Find where the given text appears and provide that cell's center as (x, y) coordinate. 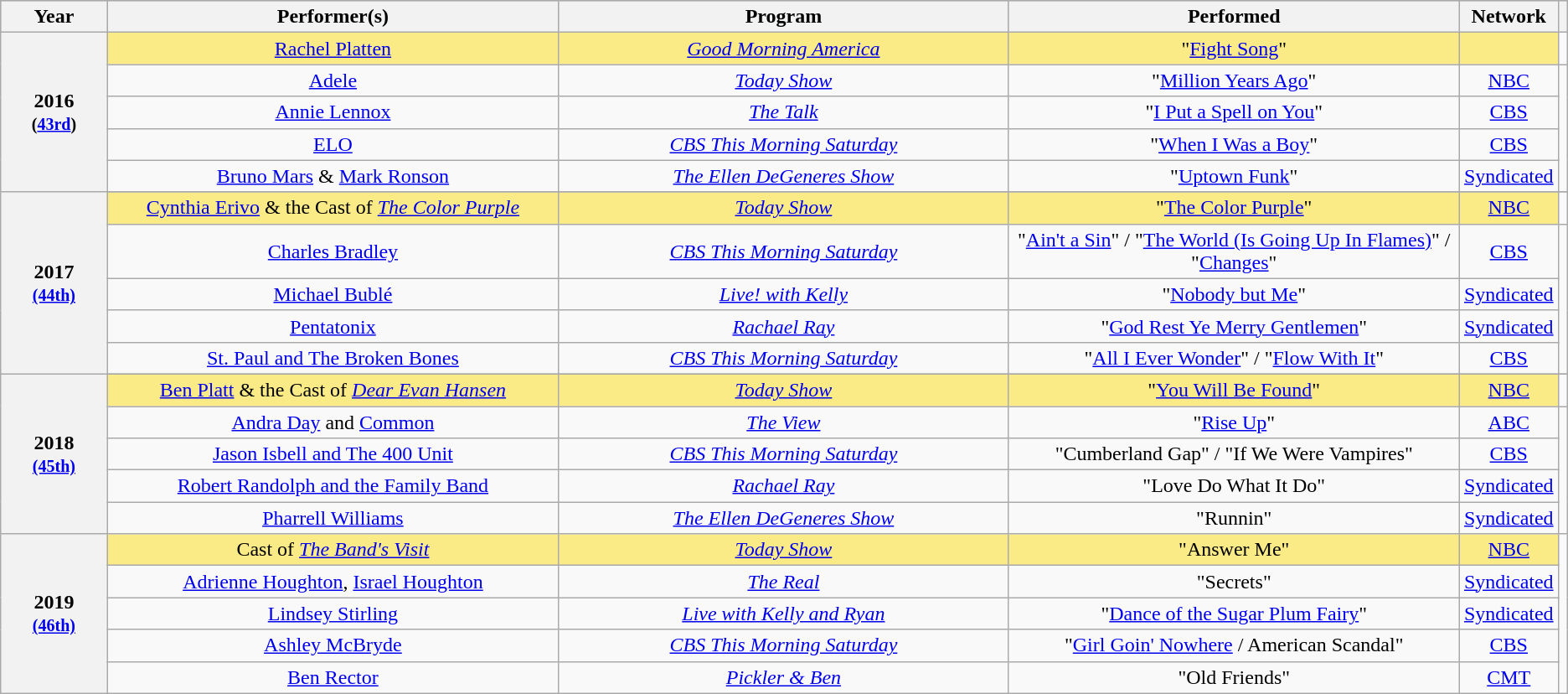
"Dance of the Sugar Plum Fairy" (1234, 614)
Program (784, 17)
Charles Bradley (333, 251)
The Talk (784, 112)
St. Paul and The Broken Bones (333, 358)
Jason Isbell and The 400 Unit (333, 454)
"Runnin" (1234, 518)
"Secrets" (1234, 582)
Adrienne Houghton, Israel Houghton (333, 582)
CMT (1509, 677)
Rachel Platten (333, 49)
"Answer Me" (1234, 550)
ELO (333, 144)
Pentatonix (333, 326)
"Rise Up" (1234, 422)
"The Color Purple" (1234, 208)
2017 (44th) (54, 283)
"All I Ever Wonder" / "Flow With It" (1234, 358)
2016 (43rd) (54, 112)
Live! with Kelly (784, 294)
Performed (1234, 17)
Ben Platt & the Cast of Dear Evan Hansen (333, 390)
Andra Day and Common (333, 422)
"Nobody but Me" (1234, 294)
Lindsey Stirling (333, 614)
Good Morning America (784, 49)
ABC (1509, 422)
2018 (45th) (54, 453)
"When I Was a Boy" (1234, 144)
Live with Kelly and Ryan (784, 614)
"Fight Song" (1234, 49)
Pharrell Williams (333, 518)
Ben Rector (333, 677)
"Love Do What It Do" (1234, 486)
"Cumberland Gap" / "If We Were Vampires" (1234, 454)
Pickler & Ben (784, 677)
Ashley McBryde (333, 645)
"God Rest Ye Merry Gentlemen" (1234, 326)
The Real (784, 582)
Year (54, 17)
"You Will Be Found" (1234, 390)
"Girl Goin' Nowhere / American Scandal" (1234, 645)
Cast of The Band's Visit (333, 550)
2019 (46th) (54, 614)
"Ain't a Sin" / "The World (Is Going Up In Flames)" / "Changes" (1234, 251)
"I Put a Spell on You" (1234, 112)
Michael Bublé (333, 294)
Cynthia Erivo & the Cast of The Color Purple (333, 208)
Adele (333, 80)
Bruno Mars & Mark Ronson (333, 176)
Performer(s) (333, 17)
Robert Randolph and the Family Band (333, 486)
"Old Friends" (1234, 677)
Network (1509, 17)
Annie Lennox (333, 112)
"Million Years Ago" (1234, 80)
The View (784, 422)
"Uptown Funk" (1234, 176)
